Determine the (x, y) coordinate at the center of the cell enclosing the given text.  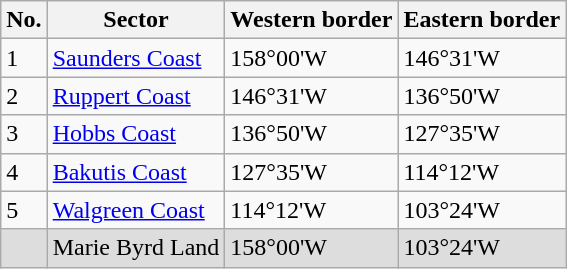
Hobbs Coast (136, 134)
1 (24, 58)
Eastern border (482, 20)
2 (24, 96)
5 (24, 210)
Ruppert Coast (136, 96)
No. (24, 20)
Western border (312, 20)
Saunders Coast (136, 58)
3 (24, 134)
Bakutis Coast (136, 172)
4 (24, 172)
Walgreen Coast (136, 210)
Sector (136, 20)
Marie Byrd Land (136, 248)
